Provide the [X, Y] coordinate of the cell's center where the given text is located.  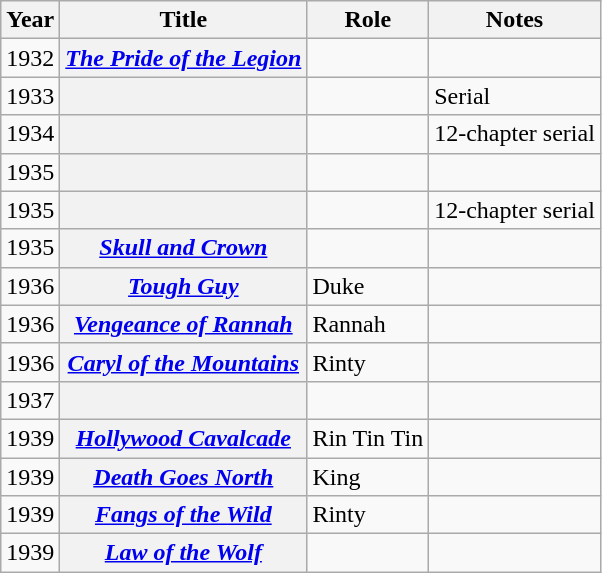
1934 [30, 134]
Duke [368, 286]
1933 [30, 96]
1937 [30, 400]
The Pride of the Legion [184, 58]
Law of the Wolf [184, 553]
Vengeance of Rannah [184, 324]
Notes [515, 20]
Rin Tin Tin [368, 438]
Role [368, 20]
Year [30, 20]
Tough Guy [184, 286]
Title [184, 20]
1932 [30, 58]
King [368, 477]
Hollywood Cavalcade [184, 438]
Fangs of the Wild [184, 515]
Caryl of the Mountains [184, 362]
Rannah [368, 324]
Death Goes North [184, 477]
Skull and Crown [184, 248]
Serial [515, 96]
